Determine the [x, y] coordinate at the center of the cell enclosing the given text.  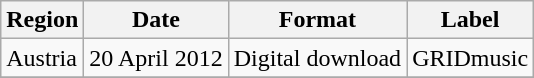
Austria [42, 58]
Label [470, 20]
20 April 2012 [156, 58]
GRIDmusic [470, 58]
Date [156, 20]
Region [42, 20]
Format [317, 20]
Digital download [317, 58]
